Search for the cell housing the specified text and yield its [X, Y] center coordinate. 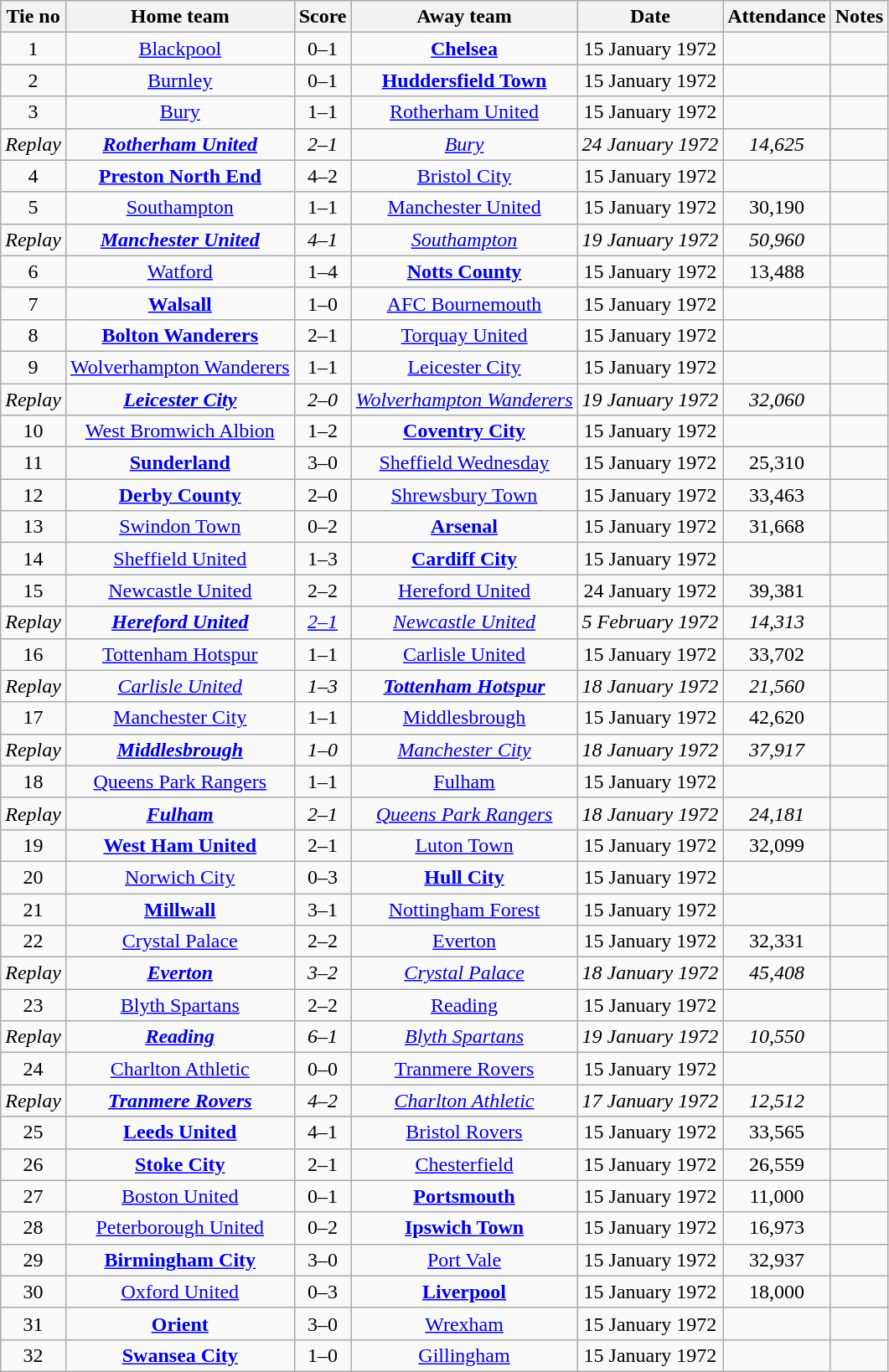
Away team [464, 17]
17 [34, 718]
9 [34, 367]
Hull City [464, 877]
22 [34, 941]
6 [34, 271]
32 [34, 1355]
33,702 [777, 654]
Chelsea [464, 49]
32,937 [777, 1260]
4 [34, 176]
18,000 [777, 1292]
20 [34, 877]
Ipswich Town [464, 1228]
Cardiff City [464, 559]
3–1 [323, 909]
16,973 [777, 1228]
Chesterfield [464, 1164]
Stoke City [179, 1164]
37,917 [777, 750]
Bristol Rovers [464, 1132]
1–4 [323, 271]
28 [34, 1228]
5 February 1972 [650, 622]
Bolton Wanderers [179, 335]
AFC Bournemouth [464, 303]
21 [34, 909]
14 [34, 559]
Sheffield Wednesday [464, 463]
8 [34, 335]
19 [34, 845]
Leeds United [179, 1132]
Wrexham [464, 1323]
Luton Town [464, 845]
Burnley [179, 80]
Huddersfield Town [464, 80]
32,099 [777, 845]
39,381 [777, 591]
31 [34, 1323]
32,331 [777, 941]
Portsmouth [464, 1196]
2 [34, 80]
30,190 [777, 208]
12,512 [777, 1101]
32,060 [777, 400]
West Ham United [179, 845]
Nottingham Forest [464, 909]
50,960 [777, 240]
16 [34, 654]
Arsenal [464, 527]
24 [34, 1069]
Derby County [179, 495]
33,565 [777, 1132]
Gillingham [464, 1355]
30 [34, 1292]
24,181 [777, 813]
5 [34, 208]
11,000 [777, 1196]
West Bromwich Albion [179, 431]
Bristol City [464, 176]
23 [34, 1005]
Birmingham City [179, 1260]
Walsall [179, 303]
Swansea City [179, 1355]
29 [34, 1260]
Swindon Town [179, 527]
14,625 [777, 144]
1 [34, 49]
31,668 [777, 527]
27 [34, 1196]
Coventry City [464, 431]
0–0 [323, 1069]
Date [650, 17]
Tie no [34, 17]
Boston United [179, 1196]
Notes [859, 17]
Port Vale [464, 1260]
13 [34, 527]
21,560 [777, 686]
3 [34, 112]
Torquay United [464, 335]
25 [34, 1132]
Orient [179, 1323]
Notts County [464, 271]
13,488 [777, 271]
Score [323, 17]
Watford [179, 271]
10,550 [777, 1037]
26,559 [777, 1164]
33,463 [777, 495]
Liverpool [464, 1292]
26 [34, 1164]
45,408 [777, 973]
11 [34, 463]
12 [34, 495]
Norwich City [179, 877]
6–1 [323, 1037]
Shrewsbury Town [464, 495]
Home team [179, 17]
10 [34, 431]
42,620 [777, 718]
Preston North End [179, 176]
14,313 [777, 622]
18 [34, 781]
Sunderland [179, 463]
Sheffield United [179, 559]
3–2 [323, 973]
17 January 1972 [650, 1101]
Millwall [179, 909]
Oxford United [179, 1292]
25,310 [777, 463]
7 [34, 303]
Peterborough United [179, 1228]
Attendance [777, 17]
15 [34, 591]
1–2 [323, 431]
Blackpool [179, 49]
